Extract the [x, y] coordinate from the center of the cell holding the provided text.  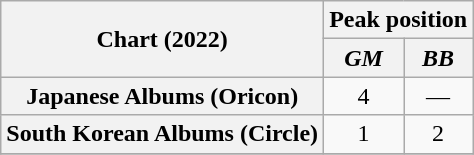
South Korean Albums (Circle) [162, 134]
4 [364, 96]
1 [364, 134]
— [438, 96]
GM [364, 58]
2 [438, 134]
BB [438, 58]
Chart (2022) [162, 39]
Japanese Albums (Oricon) [162, 96]
Peak position [398, 20]
